Capture the cell that displays the provided text and extract its [X, Y] central coordinate. 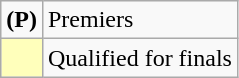
Premiers [140, 20]
(P) [22, 20]
Qualified for finals [140, 58]
